Determine the (x, y) coordinate at the center of the cell enclosing the given text.  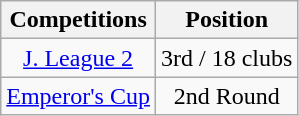
J. League 2 (78, 58)
Competitions (78, 20)
Emperor's Cup (78, 96)
3rd / 18 clubs (226, 58)
2nd Round (226, 96)
Position (226, 20)
